Pinpoint the cell where the given text exists, returning its (X, Y) midpoint coordinate. 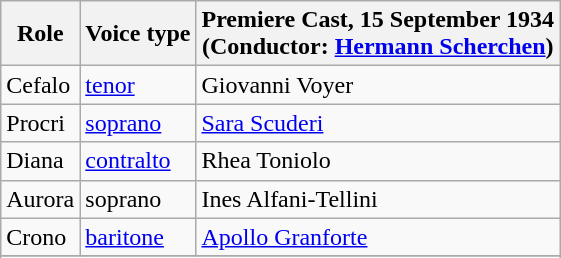
Aurora (40, 199)
Diana (40, 161)
Rhea Toniolo (378, 161)
Giovanni Voyer (378, 85)
Procri (40, 123)
contralto (138, 161)
Cefalo (40, 85)
Apollo Granforte (378, 237)
Role (40, 34)
Crono (40, 237)
Voice type (138, 34)
baritone (138, 237)
Ines Alfani-Tellini (378, 199)
Premiere Cast, 15 September 1934(Conductor: Hermann Scherchen) (378, 34)
tenor (138, 85)
Sara Scuderi (378, 123)
